Output the [x, y] coordinate of the center of the cell containing the given text.  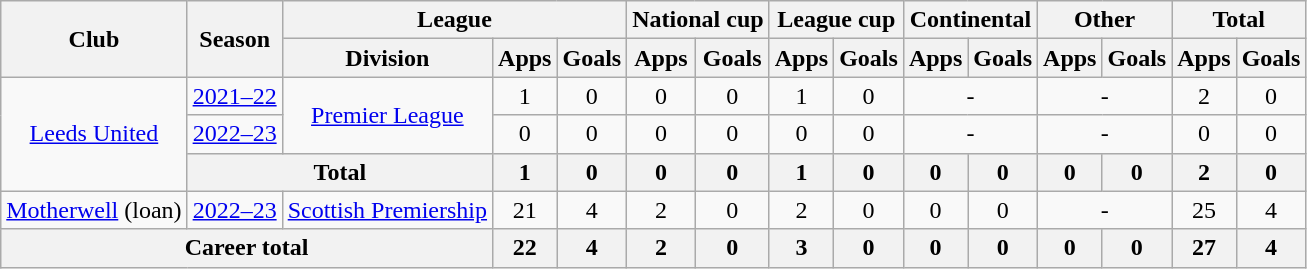
25 [1204, 210]
27 [1204, 248]
Scottish Premiership [387, 210]
Division [387, 58]
Other [1105, 20]
Premier League [387, 115]
Club [94, 39]
National cup [698, 20]
Motherwell (loan) [94, 210]
3 [801, 248]
Leeds United [94, 134]
League cup [836, 20]
Season [234, 39]
22 [525, 248]
League [454, 20]
Continental [970, 20]
Career total [247, 248]
21 [525, 210]
2021–22 [234, 96]
